Capture the cell that displays the provided text and extract its (X, Y) central coordinate. 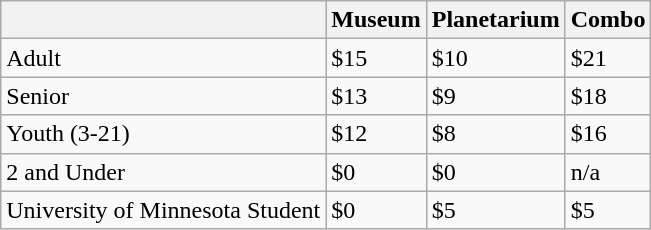
n/a (608, 172)
University of Minnesota Student (164, 210)
Adult (164, 58)
$8 (496, 134)
$10 (496, 58)
Planetarium (496, 20)
$15 (376, 58)
Senior (164, 96)
2 and Under (164, 172)
$16 (608, 134)
Museum (376, 20)
$9 (496, 96)
$21 (608, 58)
Combo (608, 20)
$13 (376, 96)
$18 (608, 96)
$12 (376, 134)
Youth (3-21) (164, 134)
